Search for the cell housing the specified text and yield its [x, y] center coordinate. 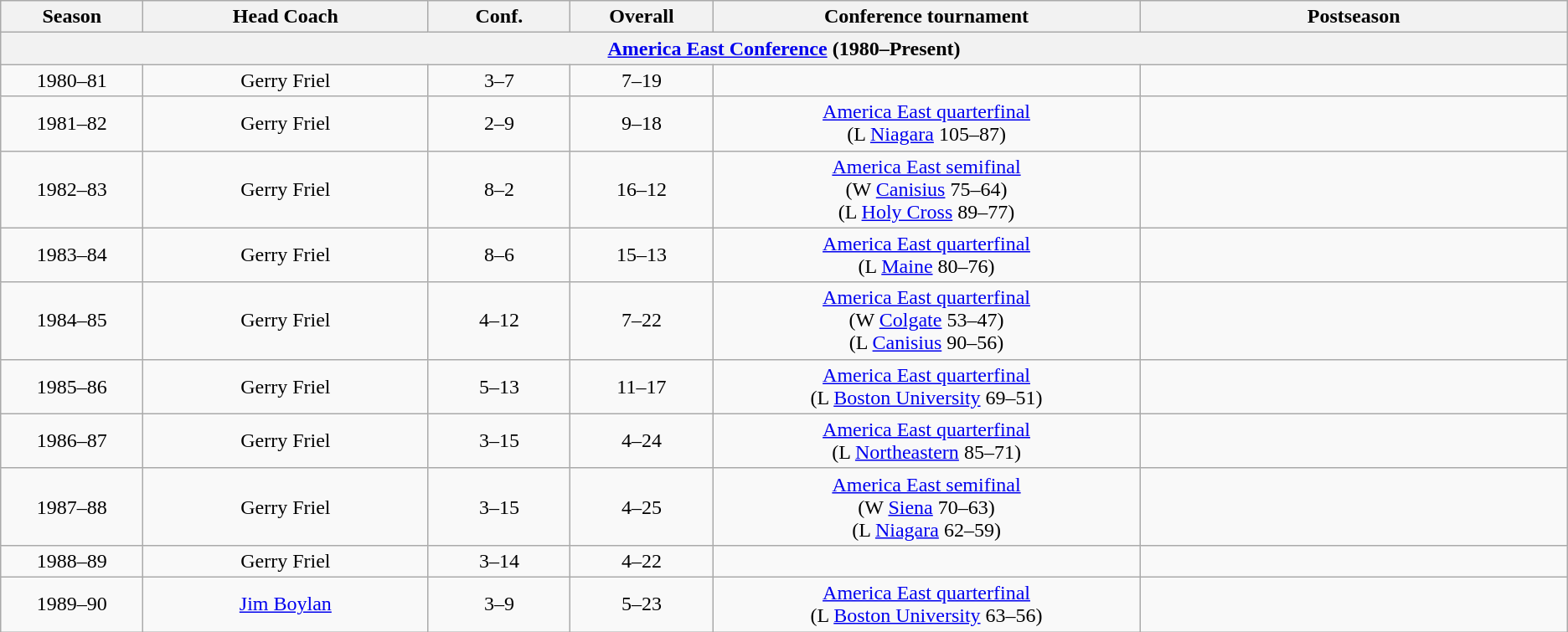
Overall [642, 17]
5–13 [499, 387]
Conference tournament [926, 17]
15–13 [642, 254]
4–25 [642, 506]
1987–88 [72, 506]
Season [72, 17]
11–17 [642, 387]
9–18 [642, 124]
7–22 [642, 321]
3–9 [499, 604]
America East Conference (1980–Present) [784, 49]
8–6 [499, 254]
16–12 [642, 189]
7–19 [642, 80]
America East semifinal (W Siena 70–63) (L Niagara 62–59) [926, 506]
8–2 [499, 189]
America East quarterfinal (L Boston University 63–56) [926, 604]
5–23 [642, 604]
America East quarterfinal (L Maine 80–76) [926, 254]
4–24 [642, 440]
America East quarterfinal (W Colgate 53–47) (L Canisius 90–56) [926, 321]
America East quarterfinal (L Northeastern 85–71) [926, 440]
3–7 [499, 80]
Conf. [499, 17]
Postseason [1354, 17]
1982–83 [72, 189]
America East semifinal (W Canisius 75–64) (L Holy Cross 89–77) [926, 189]
Jim Boylan [286, 604]
2–9 [499, 124]
Head Coach [286, 17]
1983–84 [72, 254]
1984–85 [72, 321]
1985–86 [72, 387]
1980–81 [72, 80]
4–22 [642, 561]
1989–90 [72, 604]
1988–89 [72, 561]
America East quarterfinal (L Boston University 69–51) [926, 387]
America East quarterfinal (L Niagara 105–87) [926, 124]
3–14 [499, 561]
1981–82 [72, 124]
4–12 [499, 321]
1986–87 [72, 440]
